Find where the given text appears and provide that cell's center as [X, Y] coordinate. 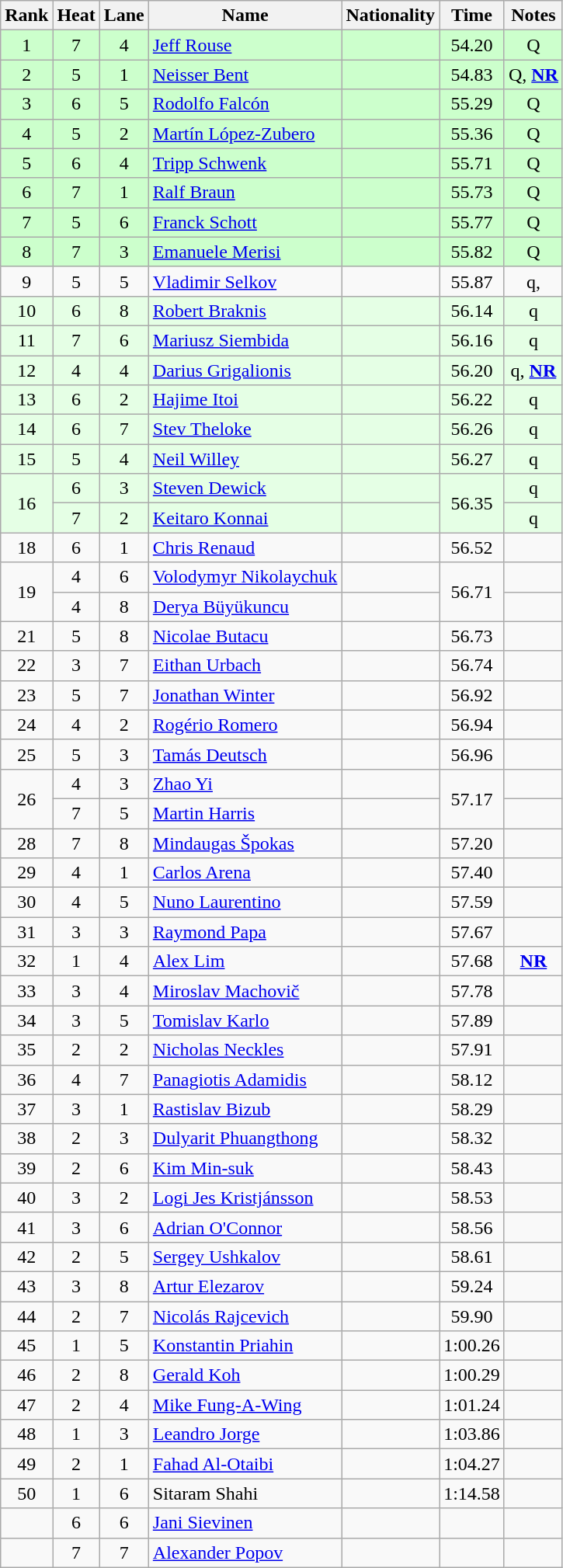
22 [26, 666]
Jonathan Winter [245, 695]
58.29 [472, 1109]
50 [26, 1493]
36 [26, 1080]
59.24 [472, 1286]
57.68 [472, 961]
Panagiotis Adamidis [245, 1080]
55.36 [472, 134]
39 [26, 1168]
56.96 [472, 754]
57.20 [472, 843]
Rodolfo Falcón [245, 104]
56.20 [472, 370]
55.77 [472, 222]
Sitaram Shahi [245, 1493]
Tripp Schwenk [245, 163]
Raymond Papa [245, 932]
57.17 [472, 798]
35 [26, 1050]
56.22 [472, 400]
Heat [76, 16]
58.12 [472, 1080]
29 [26, 873]
Stev Theloke [245, 429]
Q, NR [533, 75]
58.43 [472, 1168]
Vladimir Selkov [245, 281]
Nicolás Rajcevich [245, 1316]
28 [26, 843]
1:14.58 [472, 1493]
1:03.86 [472, 1434]
Darius Grigalionis [245, 370]
56.26 [472, 429]
55.87 [472, 281]
56.35 [472, 503]
Time [472, 16]
16 [26, 503]
32 [26, 961]
46 [26, 1375]
38 [26, 1139]
48 [26, 1434]
Nuno Laurentino [245, 902]
15 [26, 459]
Volodymyr Nikolaychuk [245, 577]
12 [26, 370]
Martín López-Zubero [245, 134]
Martin Harris [245, 813]
Mike Fung-A-Wing [245, 1405]
49 [26, 1464]
Logi Jes Kristjánsson [245, 1198]
56.27 [472, 459]
Adrian O'Connor [245, 1227]
1:01.24 [472, 1405]
43 [26, 1286]
21 [26, 636]
56.14 [472, 311]
57.40 [472, 873]
56.92 [472, 695]
55.82 [472, 252]
9 [26, 281]
59.90 [472, 1316]
Eithan Urbach [245, 666]
Kim Min-suk [245, 1168]
41 [26, 1227]
31 [26, 932]
30 [26, 902]
Miroslav Machovič [245, 991]
Rank [26, 16]
56.16 [472, 340]
Robert Braknis [245, 311]
57.91 [472, 1050]
26 [26, 798]
34 [26, 1020]
25 [26, 754]
47 [26, 1405]
55.73 [472, 193]
1:00.29 [472, 1375]
10 [26, 311]
Sergey Ushkalov [245, 1257]
NR [533, 961]
Jeff Rouse [245, 45]
57.89 [472, 1020]
Ralf Braun [245, 193]
24 [26, 725]
Gerald Koh [245, 1375]
Nationality [391, 16]
Nicholas Neckles [245, 1050]
13 [26, 400]
Tomislav Karlo [245, 1020]
Chris Renaud [245, 548]
1:00.26 [472, 1346]
54.83 [472, 75]
Mindaugas Špokas [245, 843]
Neil Willey [245, 459]
Name [245, 16]
Tamás Deutsch [245, 754]
11 [26, 340]
q, NR [533, 370]
55.71 [472, 163]
Alex Lim [245, 961]
23 [26, 695]
Steven Dewick [245, 488]
Fahad Al-Otaibi [245, 1464]
Franck Schott [245, 222]
Notes [533, 16]
57.78 [472, 991]
57.67 [472, 932]
55.29 [472, 104]
1:04.27 [472, 1464]
Emanuele Merisi [245, 252]
56.71 [472, 592]
37 [26, 1109]
Artur Elezarov [245, 1286]
40 [26, 1198]
33 [26, 991]
Dulyarit Phuangthong [245, 1139]
58.53 [472, 1198]
58.32 [472, 1139]
Mariusz Siembida [245, 340]
Hajime Itoi [245, 400]
56.52 [472, 548]
58.56 [472, 1227]
56.94 [472, 725]
Keitaro Konnai [245, 518]
44 [26, 1316]
56.73 [472, 636]
19 [26, 592]
18 [26, 548]
45 [26, 1346]
42 [26, 1257]
14 [26, 429]
56.74 [472, 666]
Leandro Jorge [245, 1434]
Derya Büyükuncu [245, 607]
Lane [124, 16]
Rastislav Bizub [245, 1109]
Carlos Arena [245, 873]
Zhao Yi [245, 784]
58.61 [472, 1257]
Neisser Bent [245, 75]
54.20 [472, 45]
Nicolae Butacu [245, 636]
Alexander Popov [245, 1552]
Rogério Romero [245, 725]
q, [533, 281]
Konstantin Priahin [245, 1346]
Jani Sievinen [245, 1523]
57.59 [472, 902]
